Identify which cell holds the provided text, then report its [x, y] central coordinate. 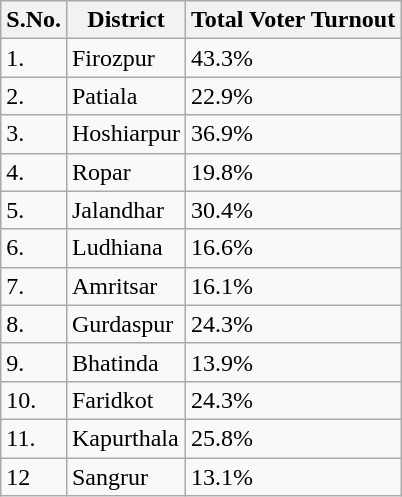
7. [34, 286]
5. [34, 210]
Firozpur [126, 58]
13.9% [294, 362]
Sangrur [126, 477]
1. [34, 58]
19.8% [294, 172]
Total Voter Turnout [294, 20]
Gurdaspur [126, 324]
S.No. [34, 20]
Hoshiarpur [126, 134]
22.9% [294, 96]
Kapurthala [126, 438]
12 [34, 477]
8. [34, 324]
Patiala [126, 96]
9. [34, 362]
30.4% [294, 210]
43.3% [294, 58]
Jalandhar [126, 210]
16.6% [294, 248]
4. [34, 172]
District [126, 20]
36.9% [294, 134]
16.1% [294, 286]
3. [34, 134]
Ludhiana [126, 248]
Amritsar [126, 286]
Faridkot [126, 400]
25.8% [294, 438]
Ropar [126, 172]
10. [34, 400]
11. [34, 438]
6. [34, 248]
13.1% [294, 477]
Bhatinda [126, 362]
2. [34, 96]
